Determine the [x, y] coordinate at the center of the cell enclosing the given text.  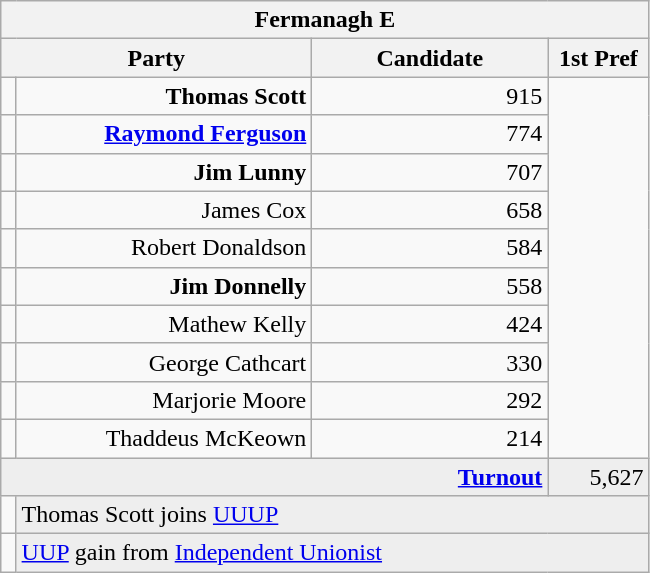
Thomas Scott joins UUUP [332, 515]
658 [430, 210]
Turnout [274, 477]
George Cathcart [164, 362]
Raymond Ferguson [164, 134]
707 [430, 172]
584 [430, 248]
774 [430, 134]
Thomas Scott [164, 96]
Jim Lunny [164, 172]
915 [430, 96]
Party [156, 58]
424 [430, 324]
UUP gain from Independent Unionist [332, 553]
Mathew Kelly [164, 324]
Marjorie Moore [164, 400]
Jim Donnelly [164, 286]
Fermanagh E [325, 20]
Thaddeus McKeown [164, 438]
330 [430, 362]
1st Pref [598, 58]
558 [430, 286]
James Cox [164, 210]
214 [430, 438]
Robert Donaldson [164, 248]
292 [430, 400]
5,627 [598, 477]
Candidate [430, 58]
